Return the (X, Y) coordinate for the center point of the cell that contains the specified text.  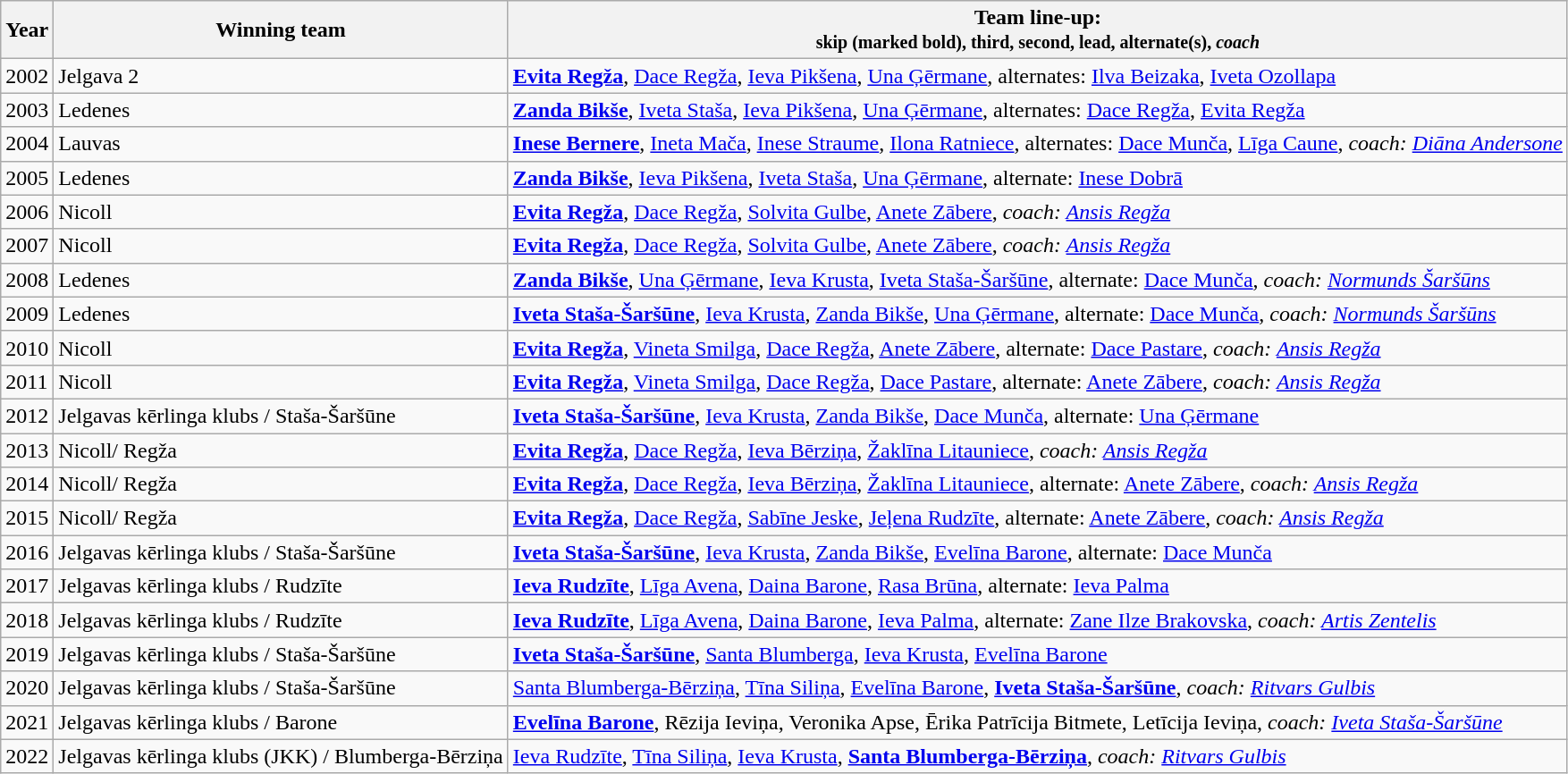
Ieva Rudzīte, Tīna Siliņa, Ieva Krusta, Santa Blumberga-Bērziņa, coach: Ritvars Gulbis (1037, 756)
2016 (27, 552)
Evita Regža, Vineta Smilga, Dace Regža, Dace Pastare, alternate: Anete Zābere, coach: Ansis Regža (1037, 382)
2010 (27, 348)
Evita Regža, Dace Regža, Ieva Bērziņa, Žaklīna Litauniece, coach: Ansis Regža (1037, 450)
2006 (27, 212)
Year (27, 30)
Jelgavas kērlinga klubs / Barone (281, 722)
Iveta Staša-Šaršūne, Ieva Krusta, Zanda Bikše, Evelīna Barone, alternate: Dace Munča (1037, 552)
2013 (27, 450)
Zanda Bikše, Ieva Pikšena, Iveta Staša, Una Ģērmane, alternate: Inese Dobrā (1037, 178)
2003 (27, 110)
2020 (27, 688)
2021 (27, 722)
Jelgavas kērlinga klubs (JKK) / Blumberga-Bērziņa (281, 756)
2015 (27, 518)
Team line-up:skip (marked bold), third, second, lead, alternate(s), coach (1037, 30)
Evita Regža, Dace Regža, Ieva Bērziņa, Žaklīna Litauniece, alternate: Anete Zābere, coach: Ansis Regža (1037, 484)
2002 (27, 76)
Evita Regža, Dace Regža, Sabīne Jeske, Jeļena Rudzīte, alternate: Anete Zābere, coach: Ansis Regža (1037, 518)
Evita Regža, Vineta Smilga, Dace Regža, Anete Zābere, alternate: Dace Pastare, coach: Ansis Regža (1037, 348)
Ieva Rudzīte, Līga Avena, Daina Barone, Ieva Palma, alternate: Zane Ilze Brakovska, coach: Artis Zentelis (1037, 620)
2022 (27, 756)
Winning team (281, 30)
2008 (27, 280)
Iveta Staša-Šaršūne, Ieva Krusta, Zanda Bikše, Dace Munča, alternate: Una Ģērmane (1037, 416)
Evita Regža, Dace Regža, Ieva Pikšena, Una Ģērmane, alternates: Ilva Beizaka, Iveta Ozollapa (1037, 76)
2005 (27, 178)
2004 (27, 144)
Inese Bernere, Ineta Mača, Inese Straume, Ilona Ratniece, alternates: Dace Munča, Līga Caune, coach: Diāna Andersone (1037, 144)
Evelīna Barone, Rēzija Ieviņa, Veronika Apse, Ērika Patrīcija Bitmete, Letīcija Ieviņa, coach: Iveta Staša-Šaršūne (1037, 722)
Zanda Bikše, Iveta Staša, Ieva Pikšena, Una Ģērmane, alternates: Dace Regža, Evita Regža (1037, 110)
2019 (27, 654)
Jelgava 2 (281, 76)
Lauvas (281, 144)
2014 (27, 484)
2011 (27, 382)
Iveta Staša-Šaršūne, Ieva Krusta, Zanda Bikše, Una Ģērmane, alternate: Dace Munča, coach: Normunds Šaršūns (1037, 314)
2017 (27, 586)
Santa Blumberga-Bērziņa, Tīna Siliņa, Evelīna Barone, Iveta Staša-Šaršūne, coach: Ritvars Gulbis (1037, 688)
2018 (27, 620)
Zanda Bikše, Una Ģērmane, Ieva Krusta, Iveta Staša-Šaršūne, alternate: Dace Munča, coach: Normunds Šaršūns (1037, 280)
2007 (27, 246)
2012 (27, 416)
Iveta Staša-Šaršūne, Santa Blumberga, Ieva Krusta, Evelīna Barone (1037, 654)
Ieva Rudzīte, Līga Avena, Daina Barone, Rasa Brūna, alternate: Ieva Palma (1037, 586)
2009 (27, 314)
